Output the [x, y] coordinate of the center of the cell containing the given text.  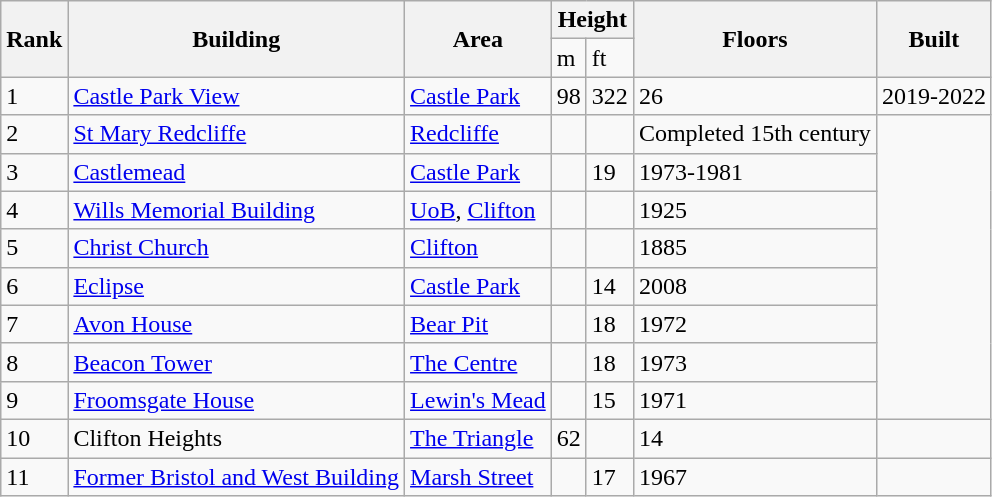
1967 [754, 477]
Redcliffe [478, 134]
2019-2022 [934, 96]
1 [34, 96]
1973 [754, 362]
5 [34, 248]
7 [34, 324]
Bear Pit [478, 324]
Marsh Street [478, 477]
98 [568, 96]
2008 [754, 286]
62 [568, 438]
6 [34, 286]
Completed 15th century [754, 134]
Froomsgate House [236, 400]
10 [34, 438]
1972 [754, 324]
11 [34, 477]
1973-1981 [754, 172]
1971 [754, 400]
Area [478, 39]
1925 [754, 210]
Eclipse [236, 286]
Lewin's Mead [478, 400]
Clifton [478, 248]
26 [754, 96]
Clifton Heights [236, 438]
4 [34, 210]
3 [34, 172]
Beacon Tower [236, 362]
19 [610, 172]
Floors [754, 39]
Built [934, 39]
Building [236, 39]
Former Bristol and West Building [236, 477]
9 [34, 400]
UoB, Clifton [478, 210]
Christ Church [236, 248]
1885 [754, 248]
15 [610, 400]
Avon House [236, 324]
m [568, 58]
The Triangle [478, 438]
Castle Park View [236, 96]
17 [610, 477]
8 [34, 362]
The Centre [478, 362]
Wills Memorial Building [236, 210]
2 [34, 134]
Rank [34, 39]
Castlemead [236, 172]
St Mary Redcliffe [236, 134]
ft [610, 58]
322 [610, 96]
Height [592, 20]
